Return (x, y) of the center of cell containing provided text 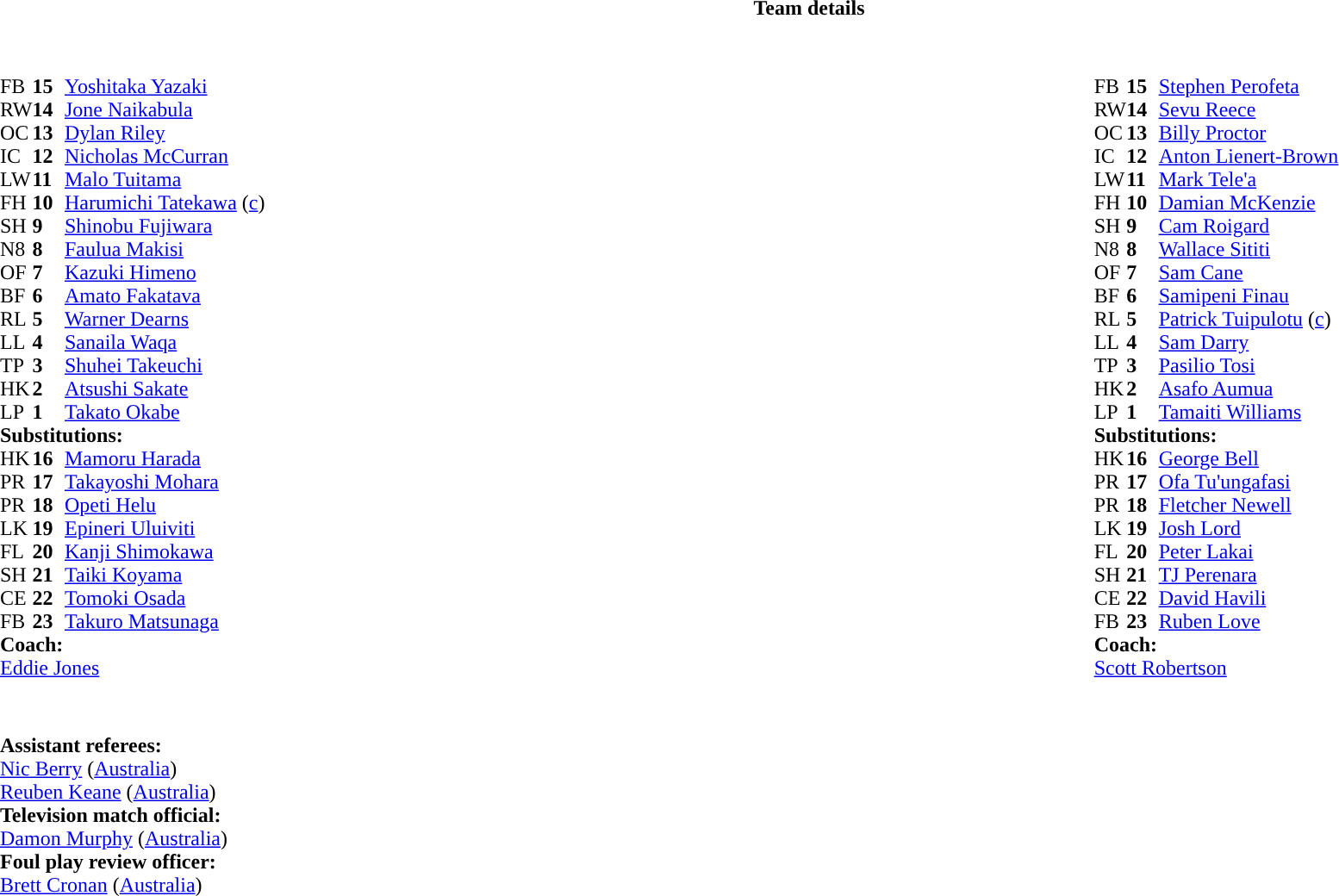
Scott Robertson (1217, 669)
Ruben Love (1249, 622)
Peter Lakai (1249, 551)
David Havili (1249, 598)
Tomoki Osada (165, 598)
Tamaiti Williams (1249, 412)
Sevu Reece (1249, 110)
Anton Lienert-Brown (1249, 157)
Kanji Shimokawa (165, 551)
Shuhei Takeuchi (165, 365)
Josh Lord (1249, 529)
Takato Okabe (165, 412)
Fletcher Newell (1249, 505)
Pasilio Tosi (1249, 365)
Malo Tuitama (165, 179)
Sam Darry (1249, 343)
Atsushi Sakate (165, 389)
Mark Tele'a (1249, 179)
Takuro Matsunaga (165, 622)
Faulua Makisi (165, 250)
Epineri Uluiviti (165, 529)
Ofa Tu'ungafasi (1249, 482)
Eddie Jones (133, 669)
Takayoshi Mohara (165, 482)
Sam Cane (1249, 272)
Billy Proctor (1249, 133)
Nicholas McCurran (165, 157)
George Bell (1249, 458)
Harumichi Tatekawa (c) (165, 203)
Patrick Tuipulotu (c) (1249, 319)
Mamoru Harada (165, 458)
Dylan Riley (165, 133)
Taiki Koyama (165, 576)
Asafo Aumua (1249, 389)
Jone Naikabula (165, 110)
Cam Roigard (1249, 226)
Yoshitaka Yazaki (165, 86)
Samipeni Finau (1249, 296)
Warner Dearns (165, 319)
Wallace Sititi (1249, 250)
TJ Perenara (1249, 576)
Amato Fakatava (165, 296)
Kazuki Himeno (165, 272)
Opeti Helu (165, 505)
Shinobu Fujiwara (165, 226)
Stephen Perofeta (1249, 86)
Damian McKenzie (1249, 203)
Sanaila Waqa (165, 343)
